From the cell containing the given text, extract its center point as (X, Y) coordinate. 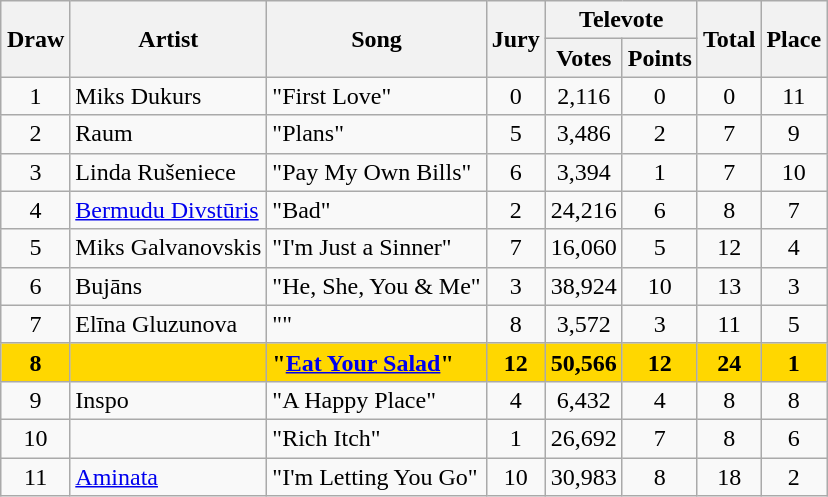
3,394 (584, 172)
Miks Galvanovskis (168, 248)
"First Love" (376, 96)
50,566 (584, 362)
Miks Dukurs (168, 96)
"Pay My Own Bills" (376, 172)
Bujāns (168, 286)
Bermudu Divstūris (168, 210)
Inspo (168, 400)
30,983 (584, 477)
"A Happy Place" (376, 400)
Song (376, 39)
"Eat Your Salad" (376, 362)
Jury (516, 39)
24 (729, 362)
"Plans" (376, 134)
"Rich Itch" (376, 438)
24,216 (584, 210)
Total (729, 39)
2,116 (584, 96)
Points (660, 58)
Artist (168, 39)
26,692 (584, 438)
"I'm Letting You Go" (376, 477)
Draw (35, 39)
"Bad" (376, 210)
38,924 (584, 286)
Linda Rušeniece (168, 172)
16,060 (584, 248)
Aminata (168, 477)
3,486 (584, 134)
Place (794, 39)
13 (729, 286)
6,432 (584, 400)
Elīna Gluzunova (168, 324)
"I'm Just a Sinner" (376, 248)
18 (729, 477)
"" (376, 324)
Votes (584, 58)
3,572 (584, 324)
Televote (621, 20)
Raum (168, 134)
"He, She, You & Me" (376, 286)
